Return [x, y] of the center of cell containing provided text 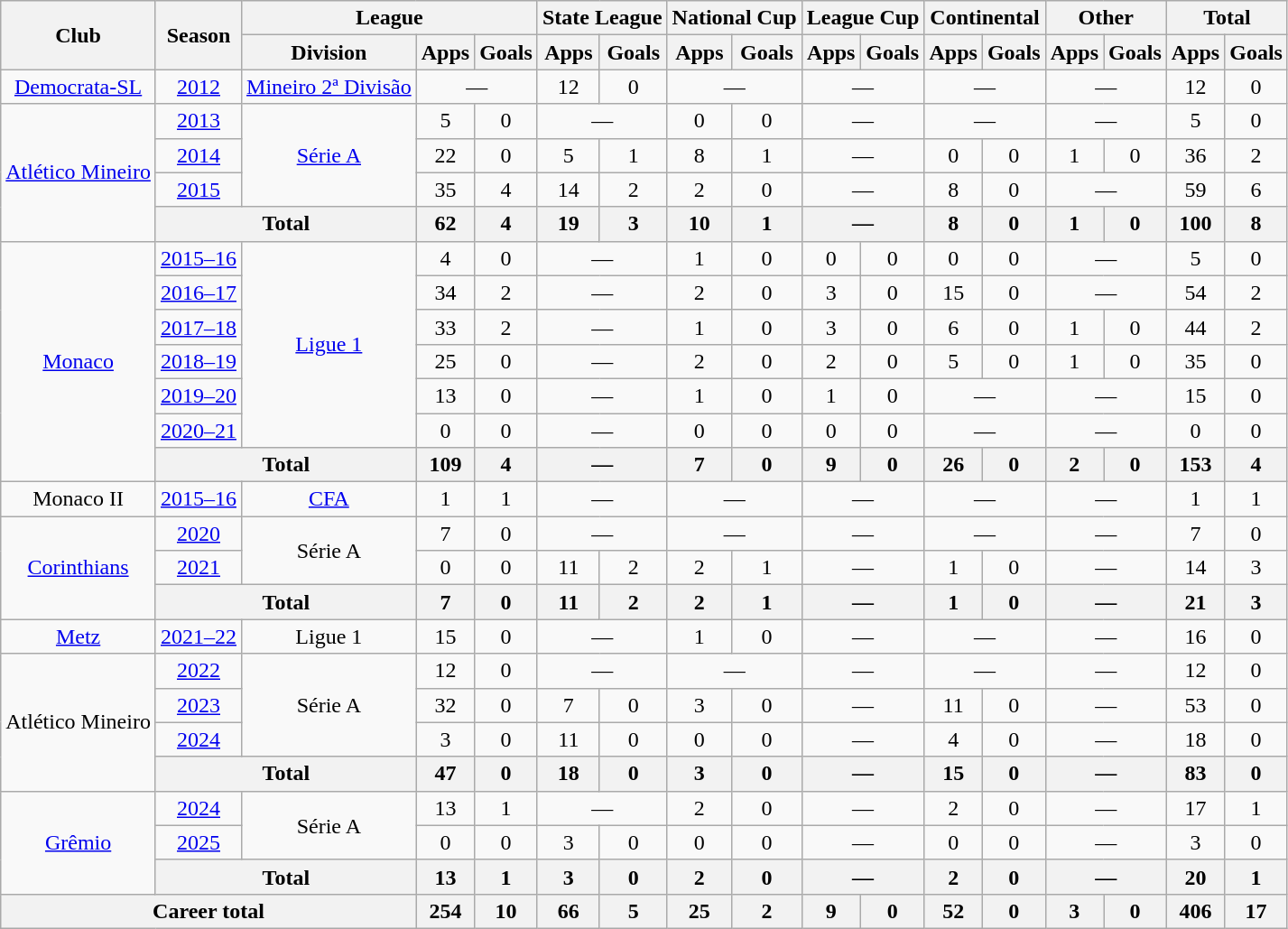
Career total [208, 911]
Corinthians [79, 568]
League [390, 18]
Metz [79, 636]
2020–21 [199, 431]
153 [1195, 465]
44 [1195, 327]
Mineiro 2ª Divisão [329, 87]
32 [445, 705]
2021–22 [199, 636]
2012 [199, 87]
Democrata-SL [79, 87]
100 [1195, 224]
34 [445, 293]
2018–19 [199, 361]
52 [953, 911]
2017–18 [199, 327]
22 [445, 155]
Other [1106, 18]
83 [1195, 774]
20 [1195, 877]
406 [1195, 911]
National Cup [735, 18]
2013 [199, 121]
2019–20 [199, 395]
109 [445, 465]
2023 [199, 705]
Season [199, 35]
League Cup [863, 18]
2025 [199, 842]
16 [1195, 636]
CFA [329, 499]
33 [445, 327]
2022 [199, 671]
2015 [199, 190]
Monaco II [79, 499]
21 [1195, 602]
254 [445, 911]
State League [602, 18]
59 [1195, 190]
26 [953, 465]
47 [445, 774]
36 [1195, 155]
2016–17 [199, 293]
62 [445, 224]
2020 [199, 534]
19 [569, 224]
54 [1195, 293]
53 [1195, 705]
2021 [199, 568]
Grêmio [79, 842]
2014 [199, 155]
Division [329, 52]
Club [79, 35]
Monaco [79, 361]
Continental [985, 18]
66 [569, 911]
